Pinpoint the cell where the given text exists, returning its [x, y] midpoint coordinate. 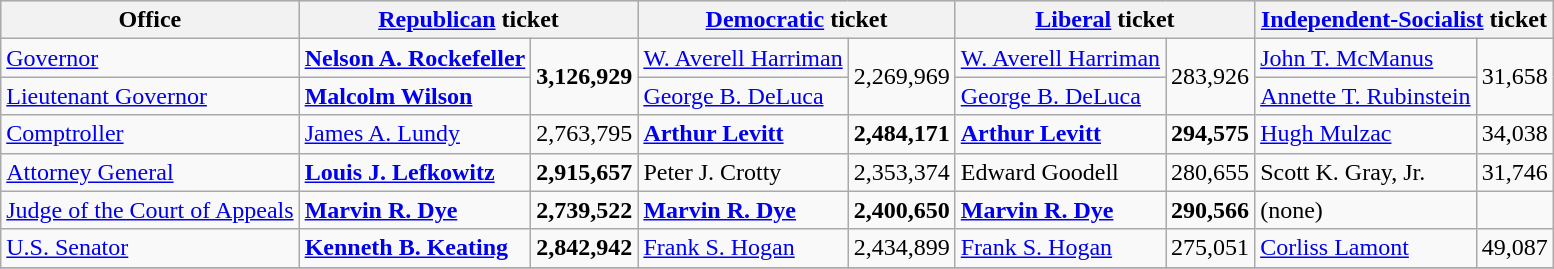
Office [150, 20]
31,658 [1514, 77]
49,087 [1514, 248]
2,269,969 [902, 77]
Kenneth B. Keating [415, 248]
Attorney General [150, 172]
34,038 [1514, 134]
2,353,374 [902, 172]
Independent-Socialist ticket [1404, 20]
U.S. Senator [150, 248]
Judge of the Court of Appeals [150, 210]
2,484,171 [902, 134]
(none) [1366, 210]
Lieutenant Governor [150, 96]
31,746 [1514, 172]
294,575 [1210, 134]
Hugh Mulzac [1366, 134]
2,915,657 [584, 172]
Corliss Lamont [1366, 248]
283,926 [1210, 77]
275,051 [1210, 248]
Malcolm Wilson [415, 96]
290,566 [1210, 210]
Edward Goodell [1060, 172]
3,126,929 [584, 77]
Scott K. Gray, Jr. [1366, 172]
Liberal ticket [1104, 20]
John T. McManus [1366, 58]
Annette T. Rubinstein [1366, 96]
Peter J. Crotty [743, 172]
2,763,795 [584, 134]
2,434,899 [902, 248]
2,400,650 [902, 210]
Democratic ticket [796, 20]
2,739,522 [584, 210]
Nelson A. Rockefeller [415, 58]
James A. Lundy [415, 134]
Louis J. Lefkowitz [415, 172]
Republican ticket [468, 20]
Governor [150, 58]
2,842,942 [584, 248]
Comptroller [150, 134]
280,655 [1210, 172]
